Locate the cell with the specified text and output its (X, Y) center coordinate. 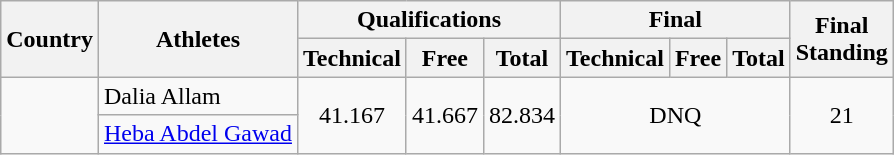
21 (842, 115)
FinalStanding (842, 39)
Dalia Allam (198, 96)
Heba Abdel Gawad (198, 134)
Qualifications (428, 20)
Final (675, 20)
41.167 (352, 115)
Country (50, 39)
41.667 (444, 115)
DNQ (675, 115)
Athletes (198, 39)
82.834 (522, 115)
